Identify which cell holds the provided text, then report its [x, y] central coordinate. 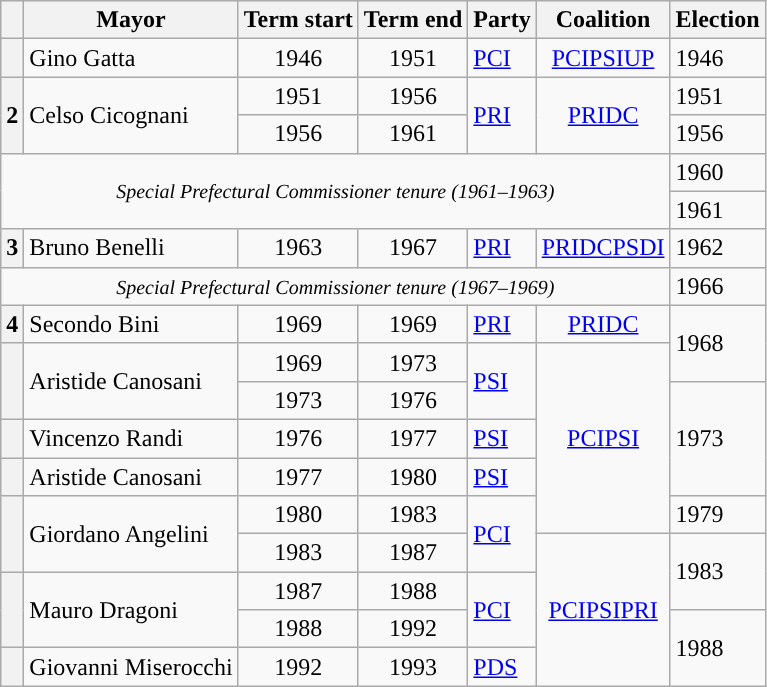
1993 [413, 667]
Secondo Bini [131, 324]
3 [12, 248]
Giovanni Miserocchi [131, 667]
1968 [718, 343]
Mauro Dragoni [131, 610]
PCIPSIUP [603, 58]
Coalition [603, 20]
Election [718, 20]
Celso Cicognani [131, 115]
Bruno Benelli [131, 248]
Vincenzo Randi [131, 438]
1966 [718, 286]
1960 [718, 172]
Term end [413, 20]
1962 [718, 248]
PCIPSIPRI [603, 610]
Giordano Angelini [131, 534]
2 [12, 115]
PRIDCPSDI [603, 248]
Term start [298, 20]
4 [12, 324]
1979 [718, 515]
Special Prefectural Commissioner tenure (1967–1969) [336, 286]
1963 [298, 248]
PCIPSI [603, 438]
PDS [502, 667]
Mayor [131, 20]
Party [502, 20]
Gino Gatta [131, 58]
1967 [413, 248]
Special Prefectural Commissioner tenure (1961–1963) [336, 191]
